For the text-containing cell, return its midpoint in [X, Y] coordinate format. 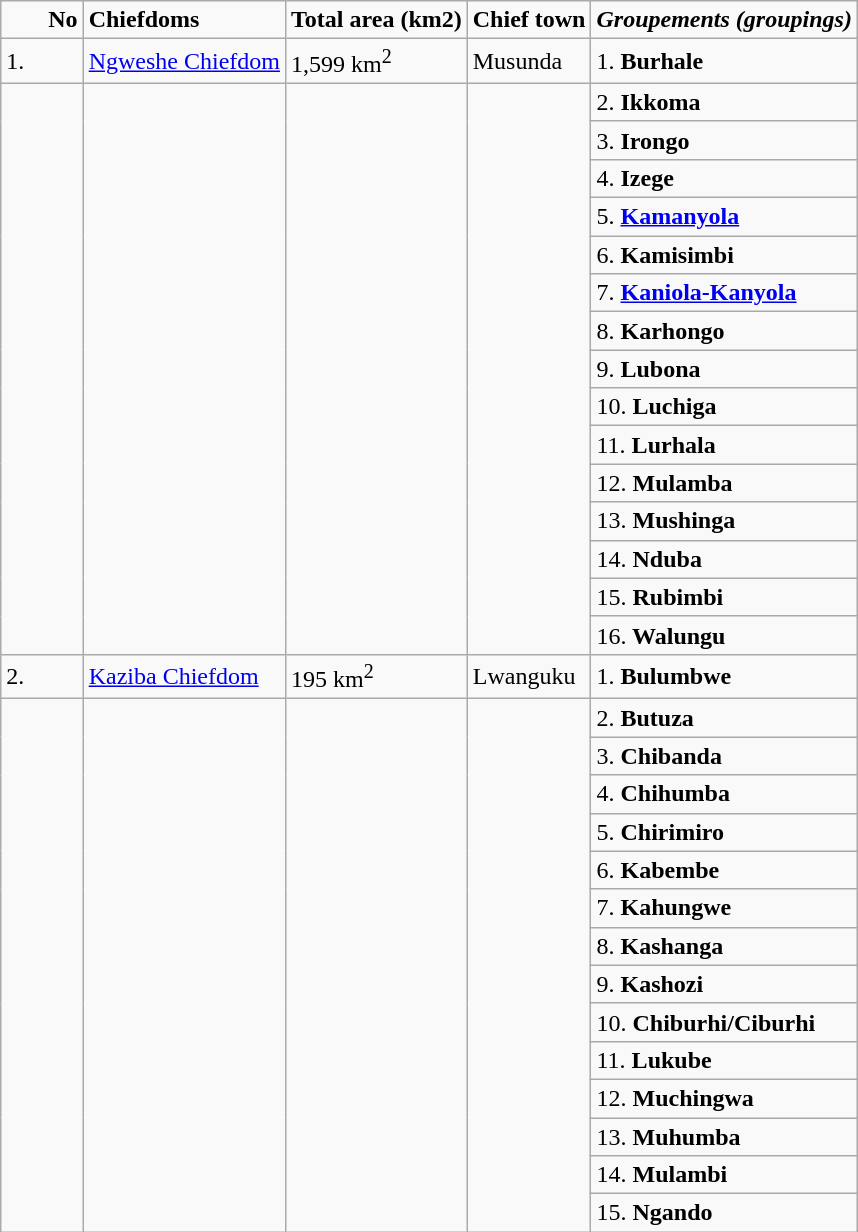
14. Nduba [724, 559]
15. Rubimbi [724, 597]
7. Kaniola-Kanyola [724, 293]
16. Walungu [724, 635]
11. Lukube [724, 1060]
Musunda [529, 62]
13. Muhumba [724, 1137]
3. Irongo [724, 140]
9. Kashozi [724, 984]
7. Kahungwe [724, 908]
No [42, 20]
4. Chihumba [724, 794]
Groupements (groupings) [724, 20]
10. Chiburhi/Ciburhi [724, 1022]
195 km2 [377, 676]
13. Mushinga [724, 521]
10. Luchiga [724, 407]
2. Ikkoma [724, 102]
Lwanguku [529, 676]
4. Izege [724, 178]
12. Mulamba [724, 483]
6. Kamisimbi [724, 255]
1. Bulumbwe [724, 676]
2. [42, 676]
Chief town [529, 20]
1,599 km2 [377, 62]
12. Muchingwa [724, 1098]
Chiefdoms [184, 20]
11. Lurhala [724, 445]
1. Burhale [724, 62]
8. Karhongo [724, 331]
6. Kabembe [724, 870]
14. Mulambi [724, 1175]
5. Kamanyola [724, 217]
9. Lubona [724, 369]
Ngweshe Chiefdom [184, 62]
2. Butuza [724, 718]
15. Ngando [724, 1213]
1. [42, 62]
5. Chirimiro [724, 832]
Total area (km2) [377, 20]
3. Chibanda [724, 756]
8. Kashanga [724, 946]
Kaziba Chiefdom [184, 676]
